Find where the given text appears and provide that cell's center as [x, y] coordinate. 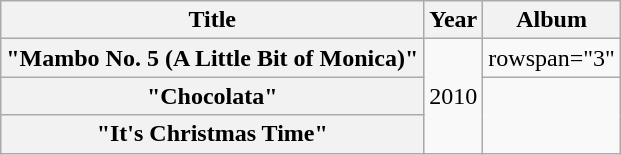
"It's Christmas Time" [212, 134]
Year [454, 20]
"Mambo No. 5 (A Little Bit of Monica)" [212, 58]
"Chocolata" [212, 96]
2010 [454, 96]
rowspan="3" [552, 58]
Title [212, 20]
Album [552, 20]
